Scan for the cell matching the given text and deliver its (x, y) coordinate at center. 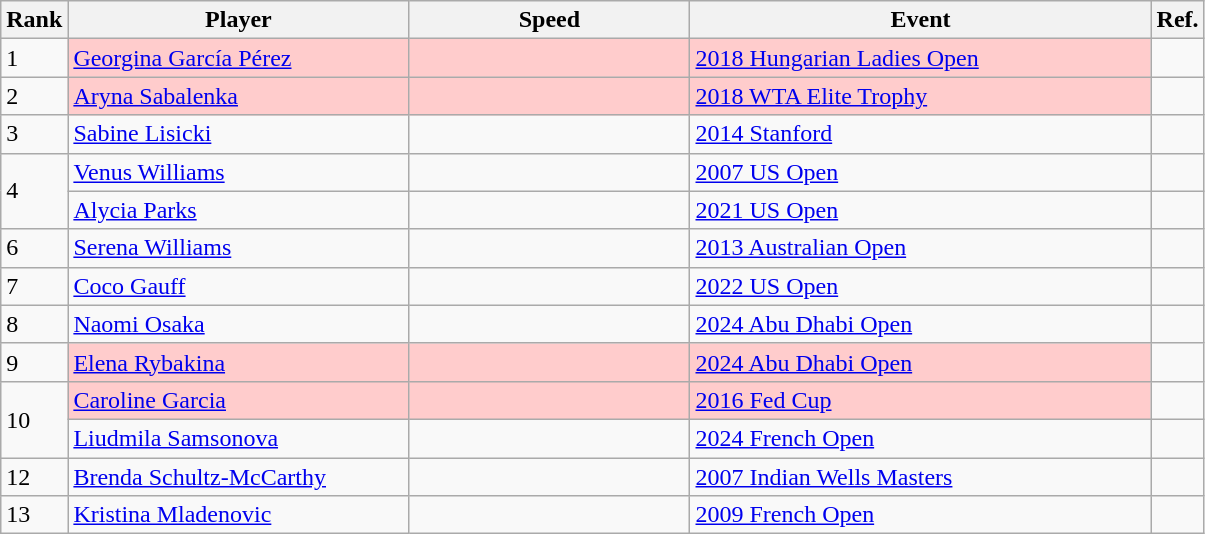
Speed (550, 20)
2009 French Open (920, 515)
7 (34, 286)
2014 Stanford (920, 134)
1 (34, 58)
6 (34, 248)
4 (34, 191)
2021 US Open (920, 210)
Coco Gauff (238, 286)
2007 Indian Wells Masters (920, 477)
Player (238, 20)
12 (34, 477)
Kristina Mladenovic (238, 515)
Venus Williams (238, 172)
Brenda Schultz-McCarthy (238, 477)
2016 Fed Cup (920, 400)
2022 US Open (920, 286)
Event (920, 20)
10 (34, 419)
Alycia Parks (238, 210)
3 (34, 134)
Elena Rybakina (238, 362)
Sabine Lisicki (238, 134)
Liudmila Samsonova (238, 438)
2018 WTA Elite Trophy (920, 96)
2024 French Open (920, 438)
2013 Australian Open (920, 248)
2007 US Open (920, 172)
2018 Hungarian Ladies Open (920, 58)
Caroline Garcia (238, 400)
9 (34, 362)
Naomi Osaka (238, 324)
13 (34, 515)
Serena Williams (238, 248)
2 (34, 96)
Georgina García Pérez (238, 58)
Aryna Sabalenka (238, 96)
Ref. (1178, 20)
Rank (34, 20)
8 (34, 324)
